Provide the (X, Y) coordinate of the cell's center where the given text is located.  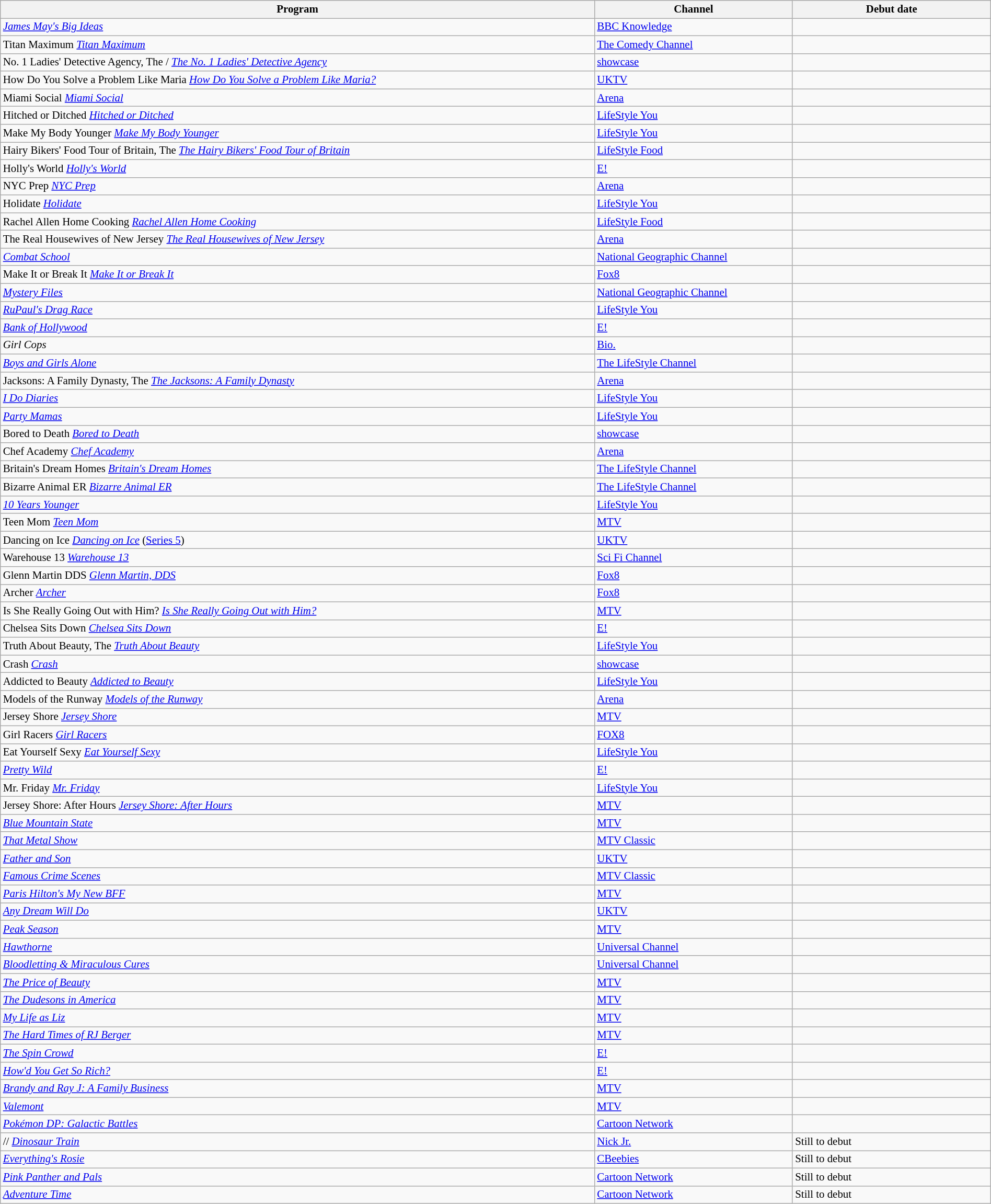
Debut date (892, 9)
Bored to Death Bored to Death (298, 434)
Teen Mom Teen Mom (298, 522)
Girl Cops (298, 346)
Bank of Hollywood (298, 328)
Is She Really Going Out with Him? Is She Really Going Out with Him? (298, 611)
Program (298, 9)
Bloodletting & Miraculous Cures (298, 965)
Addicted to Beauty Addicted to Beauty (298, 682)
Peak Season (298, 930)
Holly's World Holly's World (298, 168)
No. 1 Ladies' Detective Agency, The / The No. 1 Ladies' Detective Agency (298, 62)
Crash Crash (298, 664)
The Comedy Channel (693, 44)
Glenn Martin DDS Glenn Martin, DDS (298, 576)
Pink Panther and Pals (298, 1177)
Everything's Rosie (298, 1159)
Hawthorne (298, 947)
Brandy and Ray J: A Family Business (298, 1088)
Titan Maximum Titan Maximum (298, 44)
The Dudesons in America (298, 1000)
James May's Big Ideas (298, 27)
Sci Fi Channel (693, 558)
Pokémon DP: Galactic Battles (298, 1124)
How Do You Solve a Problem Like Maria How Do You Solve a Problem Like Maria? (298, 80)
Miami Social Miami Social (298, 98)
Hairy Bikers' Food Tour of Britain, The The Hairy Bikers' Food Tour of Britain (298, 151)
Father and Son (298, 858)
Britain's Dream Homes Britain's Dream Homes (298, 469)
Make It or Break It Make It or Break It (298, 274)
RuPaul's Drag Race (298, 310)
FOX8 (693, 735)
Party Mamas (298, 416)
CBeebies (693, 1159)
The Hard Times of RJ Berger (298, 1036)
Dancing on Ice Dancing on Ice (Series 5) (298, 540)
NYC Prep NYC Prep (298, 186)
Girl Racers Girl Racers (298, 735)
The Price of Beauty (298, 982)
Mr. Friday Mr. Friday (298, 788)
The Spin Crowd (298, 1053)
Boys and Girls Alone (298, 363)
Jacksons: A Family Dynasty, The The Jacksons: A Family Dynasty (298, 381)
10 Years Younger (298, 504)
Truth About Beauty, The Truth About Beauty (298, 646)
I Do Diaries (298, 398)
Jersey Shore Jersey Shore (298, 717)
Paris Hilton's My New BFF (298, 894)
Valemont (298, 1106)
Holidate Holidate (298, 204)
Rachel Allen Home Cooking Rachel Allen Home Cooking (298, 222)
Archer Archer (298, 593)
Mystery Files (298, 292)
Eat Yourself Sexy Eat Yourself Sexy (298, 752)
BBC Knowledge (693, 27)
Hitched or Ditched Hitched or Ditched (298, 116)
Adventure Time (298, 1195)
That Metal Show (298, 841)
The Real Housewives of New Jersey The Real Housewives of New Jersey (298, 239)
Blue Mountain State (298, 823)
Famous Crime Scenes (298, 876)
Channel (693, 9)
Bio. (693, 346)
Chelsea Sits Down Chelsea Sits Down (298, 628)
Bizarre Animal ER Bizarre Animal ER (298, 487)
My Life as Liz (298, 1018)
Combat School (298, 257)
Any Dream Will Do (298, 912)
// Dinosaur Train (298, 1142)
Pretty Wild (298, 770)
Warehouse 13 Warehouse 13 (298, 558)
Jersey Shore: After Hours Jersey Shore: After Hours (298, 806)
Nick Jr. (693, 1142)
Make My Body Younger Make My Body Younger (298, 133)
How'd You Get So Rich? (298, 1071)
Models of the Runway Models of the Runway (298, 700)
Chef Academy Chef Academy (298, 452)
